Return (X, Y) of the center of cell containing provided text 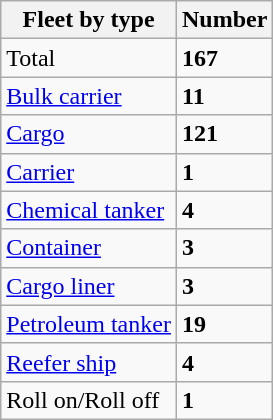
Number (224, 20)
Cargo liner (89, 286)
Roll on/Roll off (89, 400)
Bulk carrier (89, 96)
19 (224, 324)
Container (89, 248)
11 (224, 96)
Chemical tanker (89, 210)
167 (224, 58)
Cargo (89, 134)
Fleet by type (89, 20)
Reefer ship (89, 362)
Petroleum tanker (89, 324)
Total (89, 58)
Carrier (89, 172)
121 (224, 134)
